Provide the (x, y) coordinate of the cell's center where the given text is located.  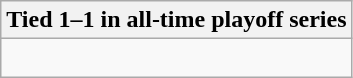
Tied 1–1 in all-time playoff series (176, 20)
